For the text-containing cell, return its midpoint in (x, y) coordinate format. 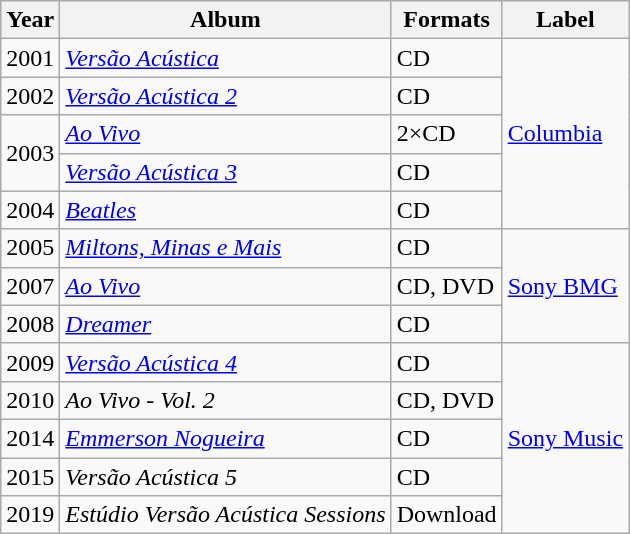
Beatles (226, 210)
2009 (30, 362)
2002 (30, 96)
Estúdio Versão Acústica Sessions (226, 515)
Sony Music (565, 438)
2015 (30, 477)
Versão Acústica 2 (226, 96)
2×CD (446, 134)
Ao Vivo - Vol. 2 (226, 400)
2007 (30, 286)
2005 (30, 248)
Sony BMG (565, 286)
2010 (30, 400)
Formats (446, 20)
2008 (30, 324)
2014 (30, 438)
Download (446, 515)
Miltons, Minas e Mais (226, 248)
Dreamer (226, 324)
2004 (30, 210)
Year (30, 20)
Versão Acústica 3 (226, 172)
Label (565, 20)
Columbia (565, 134)
Album (226, 20)
2003 (30, 153)
2001 (30, 58)
Emmerson Nogueira (226, 438)
Versão Acústica 5 (226, 477)
2019 (30, 515)
Versão Acústica (226, 58)
Versão Acústica 4 (226, 362)
